Provide the (x, y) coordinate of the cell's center where the given text is located.  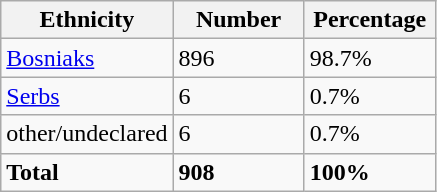
896 (238, 58)
Percentage (370, 20)
Serbs (87, 96)
Bosniaks (87, 58)
98.7% (370, 58)
Ethnicity (87, 20)
Total (87, 172)
Number (238, 20)
other/undeclared (87, 134)
908 (238, 172)
100% (370, 172)
